Output the (X, Y) coordinate of the center of the cell containing the given text.  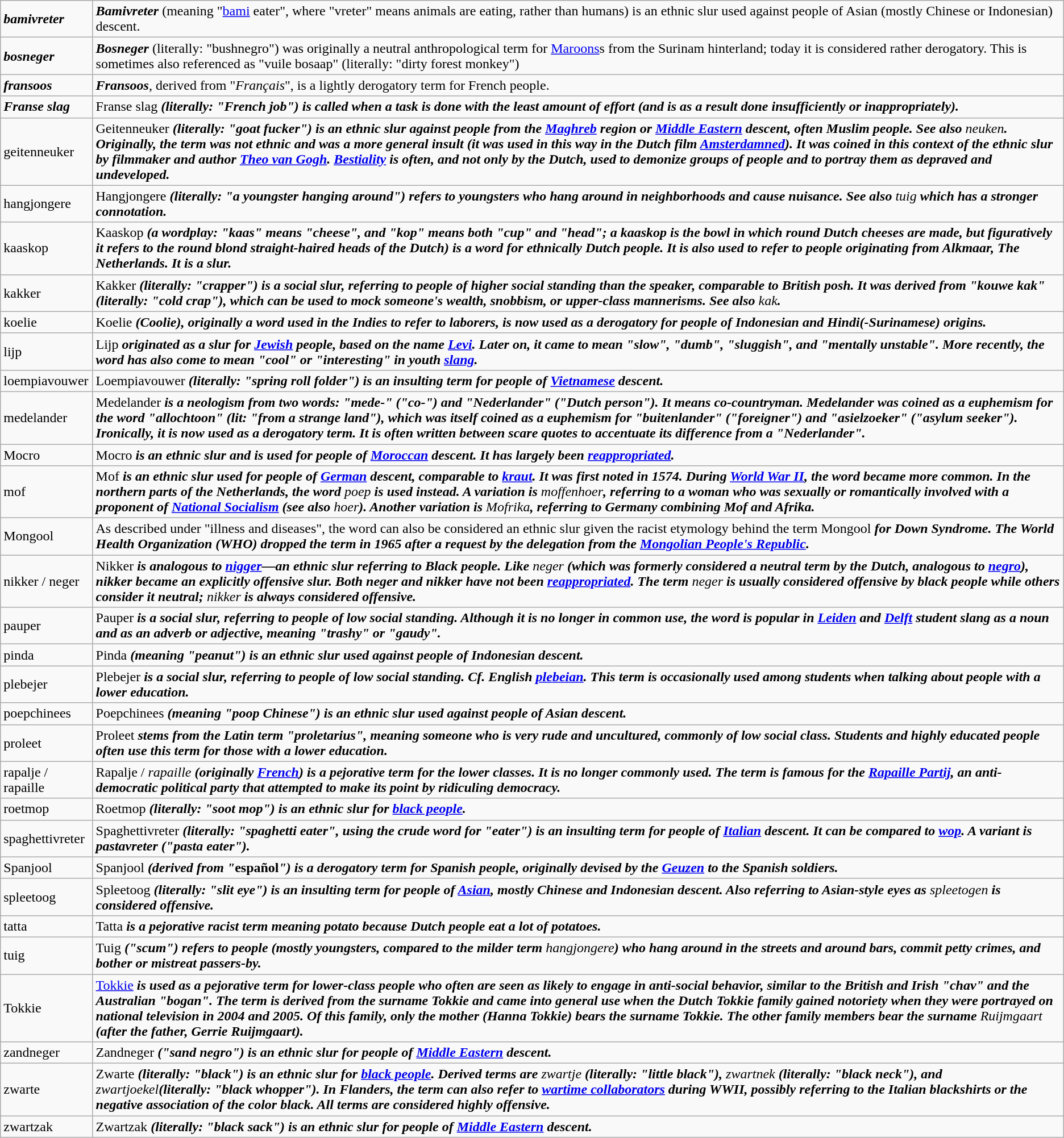
fransoos (47, 85)
Roetmop (literally: "soot mop") is an ethnic slur for black people. (578, 809)
spaghettivreter (47, 839)
Spanjool (47, 868)
geitenneuker (47, 151)
hangjongere (47, 203)
zandneger (47, 1053)
loempiavouwer (47, 381)
bosneger (47, 56)
zwartzak (47, 1127)
Pinda (meaning "peanut") is an ethnic slur used against people of Indonesian descent. (578, 655)
lijp (47, 351)
spleetoog (47, 897)
medelander (47, 418)
kakker (47, 293)
roetmop (47, 809)
bamivreter (47, 19)
Mongool (47, 536)
poepchinees (47, 714)
Mocro is an ethnic slur and is used for people of Moroccan descent. It has largely been reappropriated. (578, 455)
kaaskop (47, 248)
Franse slag (47, 107)
Poepchinees (meaning "poop Chinese") is an ethnic slur used against people of Asian descent. (578, 714)
nikker / neger (47, 581)
Mocro (47, 455)
Zwartzak (literally: "black sack") is an ethnic slur for people of Middle Eastern descent. (578, 1127)
zwarte (47, 1090)
pauper (47, 626)
tuig (47, 956)
Fransoos, derived from "Français", is a lightly derogatory term for French people. (578, 85)
Loempiavouwer (literally: "spring roll folder") is an insulting term for people of Vietnamese descent. (578, 381)
proleet (47, 743)
Spanjool (derived from "español") is a derogatory term for Spanish people, originally devised by the Geuzen to the Spanish soldiers. (578, 868)
pinda (47, 655)
Tokkie (47, 1008)
tatta (47, 926)
plebejer (47, 684)
Zandneger ("sand negro") is an ethnic slur for people of Middle Eastern descent. (578, 1053)
Tatta is a pejorative racist term meaning potato because Dutch people eat a lot of potatoes. (578, 926)
rapalje / rapaille (47, 779)
koelie (47, 322)
mof (47, 492)
